Search for the cell housing the specified text and yield its [x, y] center coordinate. 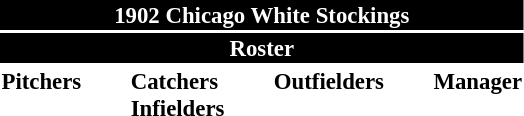
1902 Chicago White Stockings [262, 15]
Roster [262, 48]
